Extract the (x, y) coordinate from the center of the cell holding the provided text.  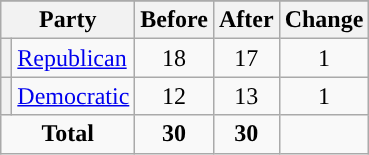
Change (324, 20)
Total (68, 134)
12 (174, 96)
Republican (74, 58)
Before (174, 20)
18 (174, 58)
17 (246, 58)
Democratic (74, 96)
Party (68, 20)
13 (246, 96)
After (246, 20)
